Pinpoint the cell where the given text exists, returning its [x, y] midpoint coordinate. 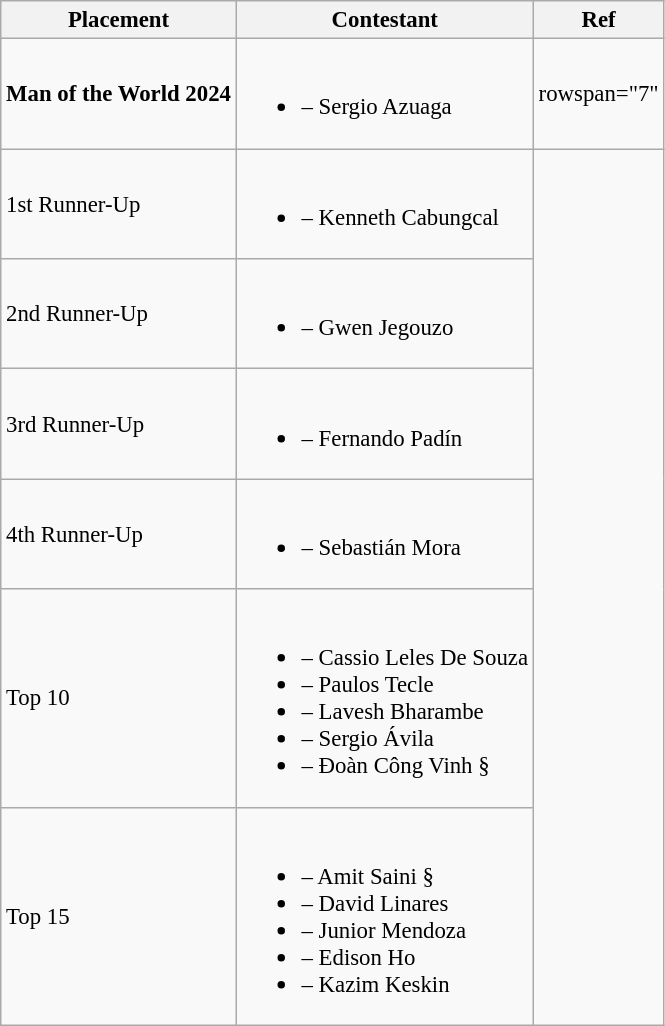
Top 10 [118, 698]
rowspan="7" [598, 94]
– Amit Saini § – David Linares – Junior Mendoza – Edison Ho – Kazim Keskin [384, 916]
4th Runner-Up [118, 534]
– Gwen Jegouzo [384, 314]
1st Runner-Up [118, 204]
– Cassio Leles De Souza – Paulos Tecle – Lavesh Bharambe – Sergio Ávila – Đoàn Công Vinh § [384, 698]
– Sergio Azuaga [384, 94]
2nd Runner-Up [118, 314]
3rd Runner-Up [118, 424]
– Fernando Padín [384, 424]
– Sebastián Mora [384, 534]
Top 15 [118, 916]
Contestant [384, 20]
– Kenneth Cabungcal [384, 204]
Man of the World 2024 [118, 94]
Ref [598, 20]
Placement [118, 20]
